Search for the cell housing the specified text and yield its (X, Y) center coordinate. 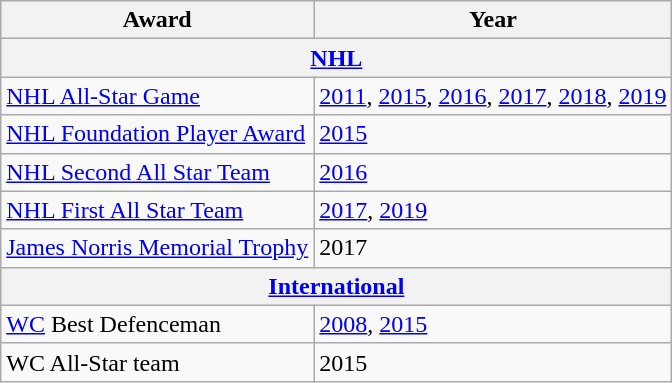
2011, 2015, 2016, 2017, 2018, 2019 (493, 96)
NHL All-Star Game (158, 96)
NHL (336, 58)
Year (493, 20)
NHL Second All Star Team (158, 172)
WC Best Defenceman (158, 324)
WC All-Star team (158, 362)
2017, 2019 (493, 210)
2008, 2015 (493, 324)
NHL First All Star Team (158, 210)
International (336, 286)
Award (158, 20)
James Norris Memorial Trophy (158, 248)
2016 (493, 172)
NHL Foundation Player Award (158, 134)
2017 (493, 248)
